Scan for the cell matching the given text and deliver its [X, Y] coordinate at center. 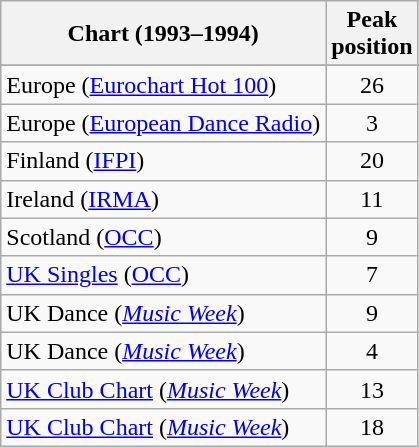
20 [372, 161]
4 [372, 351]
11 [372, 199]
Scotland (OCC) [164, 237]
Chart (1993–1994) [164, 34]
13 [372, 389]
Ireland (IRMA) [164, 199]
3 [372, 123]
Europe (Eurochart Hot 100) [164, 85]
Finland (IFPI) [164, 161]
Europe (European Dance Radio) [164, 123]
7 [372, 275]
UK Singles (OCC) [164, 275]
Peakposition [372, 34]
26 [372, 85]
18 [372, 427]
